Provide the [X, Y] coordinate of the cell's center where the given text is located.  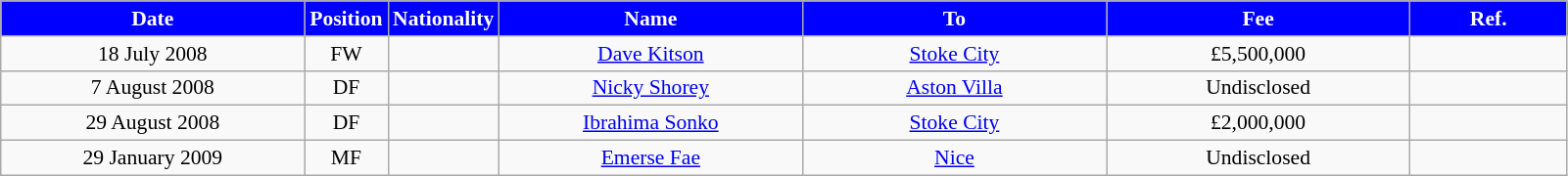
£5,500,000 [1259, 54]
Nice [954, 158]
Ibrahima Sonko [650, 123]
Date [153, 19]
£2,000,000 [1259, 123]
To [954, 19]
Ref. [1489, 19]
Fee [1259, 19]
29 August 2008 [153, 123]
Emerse Fae [650, 158]
Position [347, 19]
18 July 2008 [153, 54]
29 January 2009 [153, 158]
Nationality [443, 19]
Dave Kitson [650, 54]
Name [650, 19]
7 August 2008 [153, 88]
Aston Villa [954, 88]
MF [347, 158]
Nicky Shorey [650, 88]
FW [347, 54]
